Scan for the cell matching the given text and deliver its [x, y] coordinate at center. 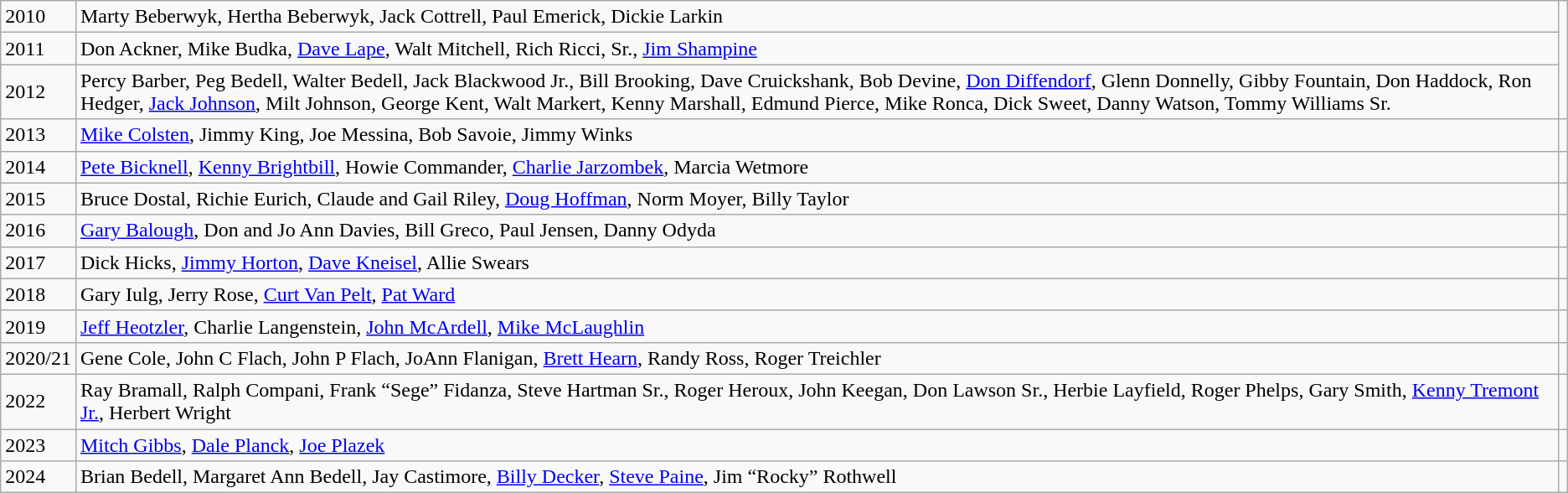
Gary Balough, Don and Jo Ann Davies, Bill Greco, Paul Jensen, Danny Odyda [817, 231]
Mike Colsten, Jimmy King, Joe Messina, Bob Savoie, Jimmy Winks [817, 135]
2015 [39, 199]
Jeff Heotzler, Charlie Langenstein, John McArdell, Mike McLaughlin [817, 326]
2017 [39, 262]
2010 [39, 17]
2014 [39, 167]
Don Ackner, Mike Budka, Dave Lape, Walt Mitchell, Rich Ricci, Sr., Jim Shampine [817, 49]
2022 [39, 401]
2023 [39, 445]
2018 [39, 294]
Mitch Gibbs, Dale Planck, Joe Plazek [817, 445]
2013 [39, 135]
Dick Hicks, Jimmy Horton, Dave Kneisel, Allie Swears [817, 262]
2011 [39, 49]
2019 [39, 326]
Pete Bicknell, Kenny Brightbill, Howie Commander, Charlie Jarzombek, Marcia Wetmore [817, 167]
2012 [39, 92]
Marty Beberwyk, Hertha Beberwyk, Jack Cottrell, Paul Emerick, Dickie Larkin [817, 17]
2020/21 [39, 358]
Gene Cole, John C Flach, John P Flach, JoAnn Flanigan, Brett Hearn, Randy Ross, Roger Treichler [817, 358]
2016 [39, 231]
Brian Bedell, Margaret Ann Bedell, Jay Castimore, Billy Decker, Steve Paine, Jim “Rocky” Rothwell [817, 477]
Bruce Dostal, Richie Eurich, Claude and Gail Riley, Doug Hoffman, Norm Moyer, Billy Taylor [817, 199]
Gary Iulg, Jerry Rose, Curt Van Pelt, Pat Ward [817, 294]
2024 [39, 477]
